Find where the given text appears and provide that cell's center as (x, y) coordinate. 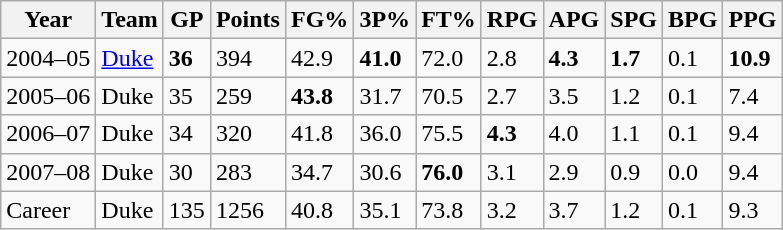
43.8 (319, 96)
1.1 (634, 134)
2004–05 (48, 58)
41.8 (319, 134)
36 (186, 58)
10.9 (752, 58)
73.8 (449, 210)
2007–08 (48, 172)
Career (48, 210)
4.0 (574, 134)
FT% (449, 20)
1256 (248, 210)
2.7 (512, 96)
Points (248, 20)
Team (130, 20)
30 (186, 172)
PPG (752, 20)
320 (248, 134)
35 (186, 96)
35.1 (385, 210)
RPG (512, 20)
2005–06 (48, 96)
0.0 (693, 172)
2.8 (512, 58)
40.8 (319, 210)
GP (186, 20)
72.0 (449, 58)
34 (186, 134)
259 (248, 96)
36.0 (385, 134)
3.7 (574, 210)
31.7 (385, 96)
76.0 (449, 172)
3.1 (512, 172)
2.9 (574, 172)
3P% (385, 20)
0.9 (634, 172)
41.0 (385, 58)
BPG (693, 20)
2006–07 (48, 134)
283 (248, 172)
34.7 (319, 172)
3.5 (574, 96)
1.7 (634, 58)
42.9 (319, 58)
70.5 (449, 96)
SPG (634, 20)
FG% (319, 20)
3.2 (512, 210)
APG (574, 20)
7.4 (752, 96)
9.3 (752, 210)
75.5 (449, 134)
Year (48, 20)
135 (186, 210)
30.6 (385, 172)
394 (248, 58)
